From the cell containing the given text, extract its center point as (X, Y) coordinate. 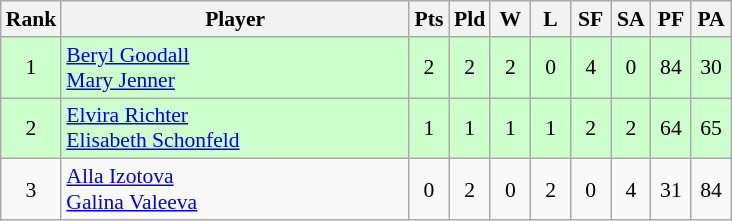
65 (711, 128)
Beryl Goodall Mary Jenner (235, 68)
W (510, 19)
SA (631, 19)
30 (711, 68)
Alla Izotova Galina Valeeva (235, 190)
31 (671, 190)
PF (671, 19)
3 (32, 190)
Rank (32, 19)
Pld (470, 19)
L (550, 19)
SF (591, 19)
PA (711, 19)
Player (235, 19)
Pts (429, 19)
64 (671, 128)
Elvira Richter Elisabeth Schonfeld (235, 128)
